Extract the [x, y] coordinate from the center of the cell holding the provided text.  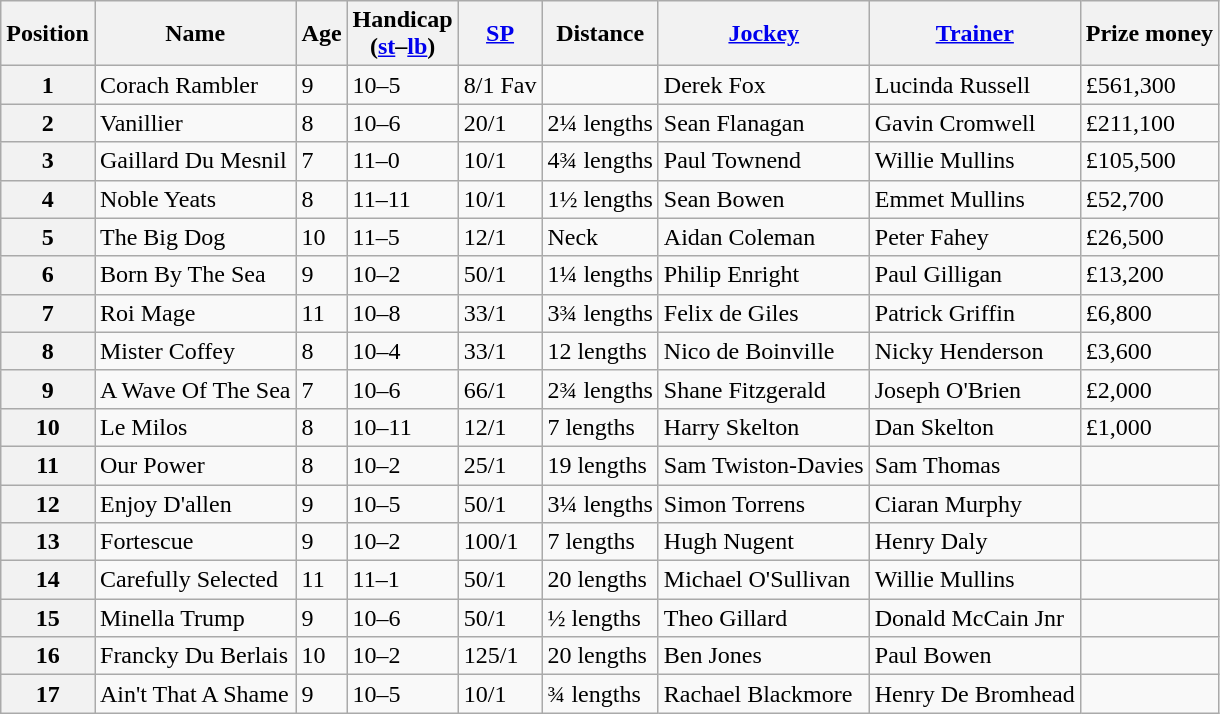
Our Power [195, 465]
Carefully Selected [195, 580]
4¾ lengths [600, 161]
Trainer [974, 34]
Ain't That A Shame [195, 694]
Simon Torrens [764, 503]
100/1 [500, 542]
Age [322, 34]
12 [48, 503]
125/1 [500, 656]
3 [48, 161]
17 [48, 694]
11–0 [402, 161]
Joseph O'Brien [974, 389]
Mister Coffey [195, 351]
Gaillard Du Mesnil [195, 161]
£6,800 [1149, 313]
Patrick Griffin [974, 313]
1 [48, 85]
15 [48, 618]
Rachael Blackmore [764, 694]
£52,700 [1149, 199]
Le Milos [195, 427]
Ciaran Murphy [974, 503]
£13,200 [1149, 275]
13 [48, 542]
11–1 [402, 580]
½ lengths [600, 618]
25/1 [500, 465]
Roi Mage [195, 313]
SP [500, 34]
Position [48, 34]
2¾ lengths [600, 389]
Sam Twiston-Davies [764, 465]
10–11 [402, 427]
Distance [600, 34]
Henry Daly [974, 542]
Philip Enright [764, 275]
Sean Bowen [764, 199]
Paul Townend [764, 161]
8/1 Fav [500, 85]
Sam Thomas [974, 465]
6 [48, 275]
1½ lengths [600, 199]
20/1 [500, 123]
2 [48, 123]
Noble Yeats [195, 199]
1¼ lengths [600, 275]
Michael O'Sullivan [764, 580]
2¼ lengths [600, 123]
Henry De Bromhead [974, 694]
Peter Fahey [974, 237]
5 [48, 237]
10–4 [402, 351]
Hugh Nugent [764, 542]
£1,000 [1149, 427]
66/1 [500, 389]
Neck [600, 237]
3¾ lengths [600, 313]
14 [48, 580]
Handicap(st–lb) [402, 34]
Fortescue [195, 542]
£26,500 [1149, 237]
The Big Dog [195, 237]
£2,000 [1149, 389]
4 [48, 199]
11–11 [402, 199]
£3,600 [1149, 351]
Aidan Coleman [764, 237]
Harry Skelton [764, 427]
Enjoy D'allen [195, 503]
Dan Skelton [974, 427]
A Wave Of The Sea [195, 389]
Sean Flanagan [764, 123]
Shane Fitzgerald [764, 389]
Name [195, 34]
Born By The Sea [195, 275]
Vanillier [195, 123]
16 [48, 656]
19 lengths [600, 465]
Corach Rambler [195, 85]
12 lengths [600, 351]
£105,500 [1149, 161]
Emmet Mullins [974, 199]
Derek Fox [764, 85]
Lucinda Russell [974, 85]
3¼ lengths [600, 503]
Paul Gilligan [974, 275]
Nico de Boinville [764, 351]
11–5 [402, 237]
Francky Du Berlais [195, 656]
10–8 [402, 313]
Ben Jones [764, 656]
Nicky Henderson [974, 351]
Theo Gillard [764, 618]
Gavin Cromwell [974, 123]
Felix de Giles [764, 313]
¾ lengths [600, 694]
£211,100 [1149, 123]
Minella Trump [195, 618]
Paul Bowen [974, 656]
Donald McCain Jnr [974, 618]
Prize money [1149, 34]
Jockey [764, 34]
£561,300 [1149, 85]
